Extract the [X, Y] coordinate from the center of the cell holding the provided text.  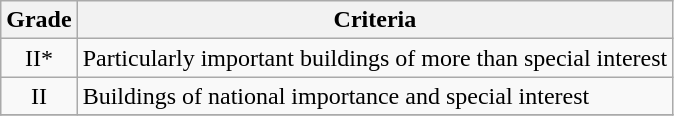
Buildings of national importance and special interest [375, 96]
II [39, 96]
II* [39, 58]
Criteria [375, 20]
Particularly important buildings of more than special interest [375, 58]
Grade [39, 20]
